Return the (X, Y) coordinate for the center point of the cell that contains the specified text.  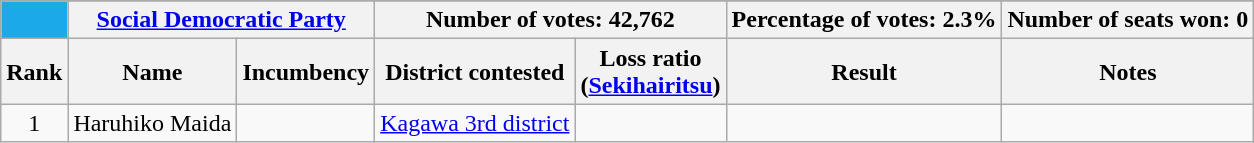
Result (864, 72)
District contested (475, 72)
Number of seats won: 0 (1128, 20)
Haruhiko Maida (152, 123)
Notes (1128, 72)
Number of votes: 42,762 (550, 20)
Rank (34, 72)
Social Democratic Party (222, 20)
Incumbency (306, 72)
Percentage of votes: 2.3% (864, 20)
Loss ratio(Sekihairitsu) (650, 72)
1 (34, 123)
Name (152, 72)
Kagawa 3rd district (475, 123)
